Locate the cell with the specified text and output its [X, Y] center coordinate. 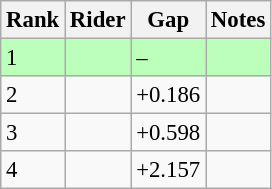
Notes [238, 20]
– [168, 58]
1 [33, 58]
Gap [168, 20]
Rider [98, 20]
+0.186 [168, 95]
2 [33, 95]
Rank [33, 20]
4 [33, 170]
3 [33, 133]
+0.598 [168, 133]
+2.157 [168, 170]
